Scan for the cell matching the given text and deliver its (X, Y) coordinate at center. 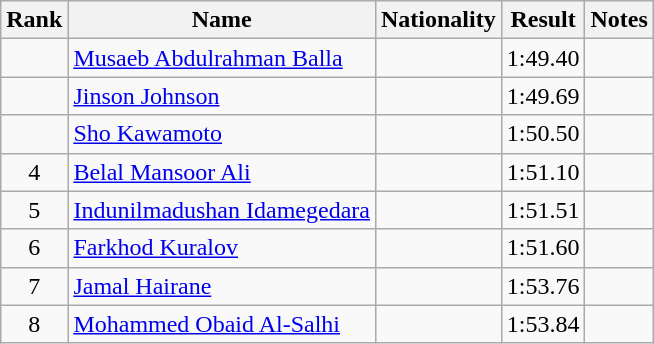
1:51.60 (543, 248)
1:50.50 (543, 134)
Belal Mansoor Ali (222, 172)
1:53.84 (543, 324)
7 (34, 286)
Rank (34, 20)
1:49.40 (543, 58)
Notes (619, 20)
1:53.76 (543, 286)
Musaeb Abdulrahman Balla (222, 58)
Jinson Johnson (222, 96)
Indunilmadushan Idamegedara (222, 210)
1:49.69 (543, 96)
Jamal Hairane (222, 286)
5 (34, 210)
Farkhod Kuralov (222, 248)
1:51.51 (543, 210)
Mohammed Obaid Al-Salhi (222, 324)
Sho Kawamoto (222, 134)
1:51.10 (543, 172)
Name (222, 20)
8 (34, 324)
4 (34, 172)
Nationality (438, 20)
Result (543, 20)
6 (34, 248)
